Determine the (X, Y) coordinate at the center of the cell enclosing the given text.  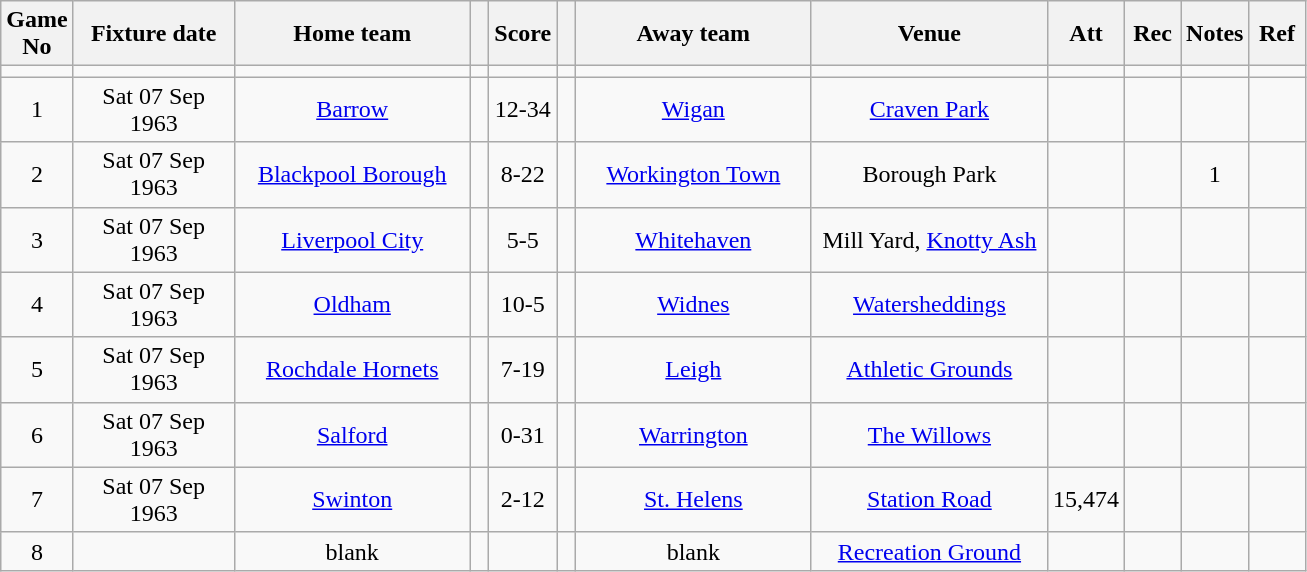
7-19 (523, 370)
St. Helens (693, 500)
Fixture date (154, 34)
Home team (352, 34)
Blackpool Borough (352, 174)
Oldham (352, 304)
Recreation Ground (929, 551)
2 (37, 174)
Salford (352, 434)
2-12 (523, 500)
Warrington (693, 434)
Barrow (352, 110)
8-22 (523, 174)
8 (37, 551)
0-31 (523, 434)
Notes (1215, 34)
10-5 (523, 304)
Away team (693, 34)
Craven Park (929, 110)
Liverpool City (352, 240)
12-34 (523, 110)
Ref (1277, 34)
The Willows (929, 434)
5-5 (523, 240)
Wigan (693, 110)
Borough Park (929, 174)
Station Road (929, 500)
Watersheddings (929, 304)
4 (37, 304)
7 (37, 500)
Swinton (352, 500)
Mill Yard, Knotty Ash (929, 240)
Whitehaven (693, 240)
15,474 (1086, 500)
5 (37, 370)
3 (37, 240)
Leigh (693, 370)
Game No (37, 34)
Widnes (693, 304)
Workington Town (693, 174)
Venue (929, 34)
Att (1086, 34)
Rochdale Hornets (352, 370)
Athletic Grounds (929, 370)
6 (37, 434)
Rec (1153, 34)
Score (523, 34)
